Identify which cell holds the provided text, then report its (X, Y) central coordinate. 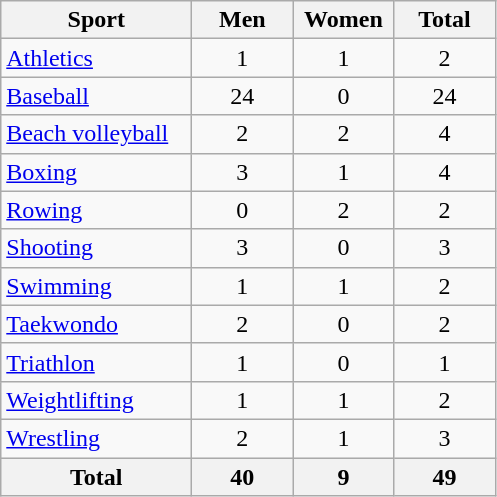
Boxing (96, 172)
Women (344, 20)
Shooting (96, 248)
40 (242, 477)
9 (344, 477)
Weightlifting (96, 400)
Triathlon (96, 362)
Baseball (96, 96)
Swimming (96, 286)
Beach volleyball (96, 134)
Men (242, 20)
Taekwondo (96, 324)
Sport (96, 20)
Wrestling (96, 438)
Rowing (96, 210)
49 (444, 477)
Athletics (96, 58)
